Return [X, Y] of the center of cell containing provided text 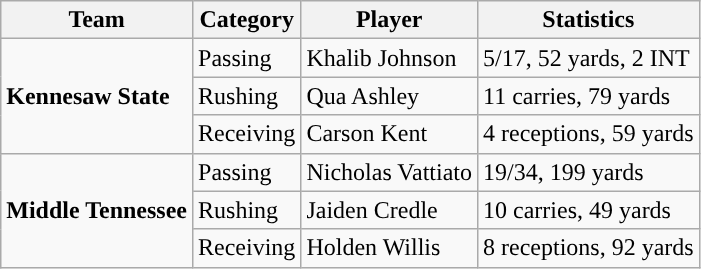
Khalib Johnson [390, 58]
5/17, 52 yards, 2 INT [588, 58]
Holden Willis [390, 248]
Middle Tennessee [97, 210]
Carson Kent [390, 134]
Category [247, 20]
11 carries, 79 yards [588, 96]
Jaiden Credle [390, 210]
19/34, 199 yards [588, 172]
Statistics [588, 20]
Team [97, 20]
Qua Ashley [390, 96]
Player [390, 20]
Nicholas Vattiato [390, 172]
Kennesaw State [97, 96]
10 carries, 49 yards [588, 210]
8 receptions, 92 yards [588, 248]
4 receptions, 59 yards [588, 134]
